Pinpoint the cell where the given text exists, returning its [x, y] midpoint coordinate. 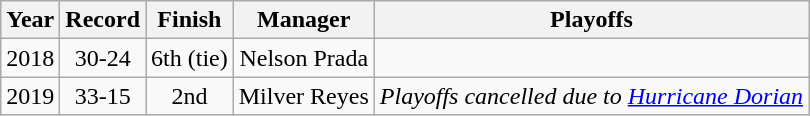
Finish [190, 20]
Year [30, 20]
33-15 [103, 96]
2018 [30, 58]
Milver Reyes [304, 96]
2nd [190, 96]
2019 [30, 96]
6th (tie) [190, 58]
Playoffs [591, 20]
Record [103, 20]
Playoffs cancelled due to Hurricane Dorian [591, 96]
Nelson Prada [304, 58]
Manager [304, 20]
30-24 [103, 58]
